Return [X, Y] of the center of cell containing provided text 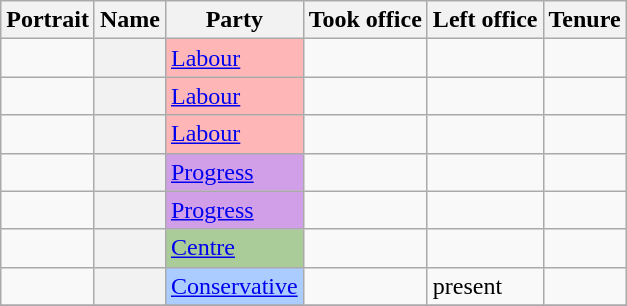
Took office [365, 20]
Centre [234, 248]
Portrait [48, 20]
present [485, 286]
Party [234, 20]
Conservative [234, 286]
Tenure [584, 20]
Left office [485, 20]
Name [130, 20]
